Return the [x, y] coordinate for the center point of the cell that contains the specified text.  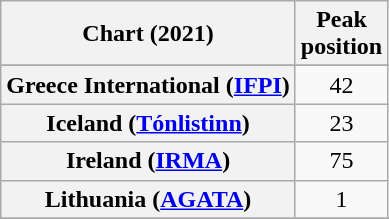
1 [341, 199]
Lithuania (AGATA) [148, 199]
75 [341, 161]
23 [341, 123]
Peakposition [341, 34]
Ireland (IRMA) [148, 161]
42 [341, 85]
Iceland (Tónlistinn) [148, 123]
Greece International (IFPI) [148, 85]
Chart (2021) [148, 34]
